Determine the [X, Y] coordinate at the center of the cell enclosing the given text.  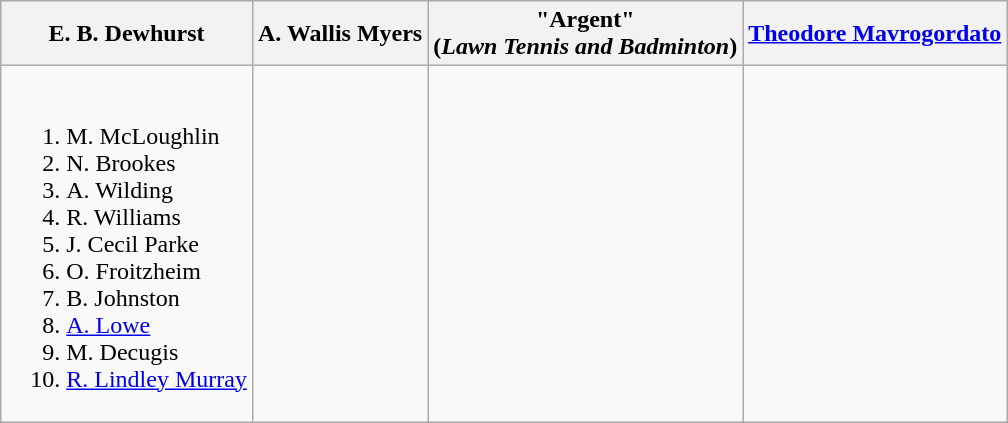
"Argent"(Lawn Tennis and Badminton) [586, 34]
Theodore Mavrogordato [875, 34]
E. B. Dewhurst [127, 34]
A. Wallis Myers [340, 34]
M. McLoughlin N. Brookes A. Wilding R. Williams J. Cecil Parke O. Froitzheim B. Johnston A. Lowe M. Decugis R. Lindley Murray [127, 244]
